Locate the cell with the specified text and output its (x, y) center coordinate. 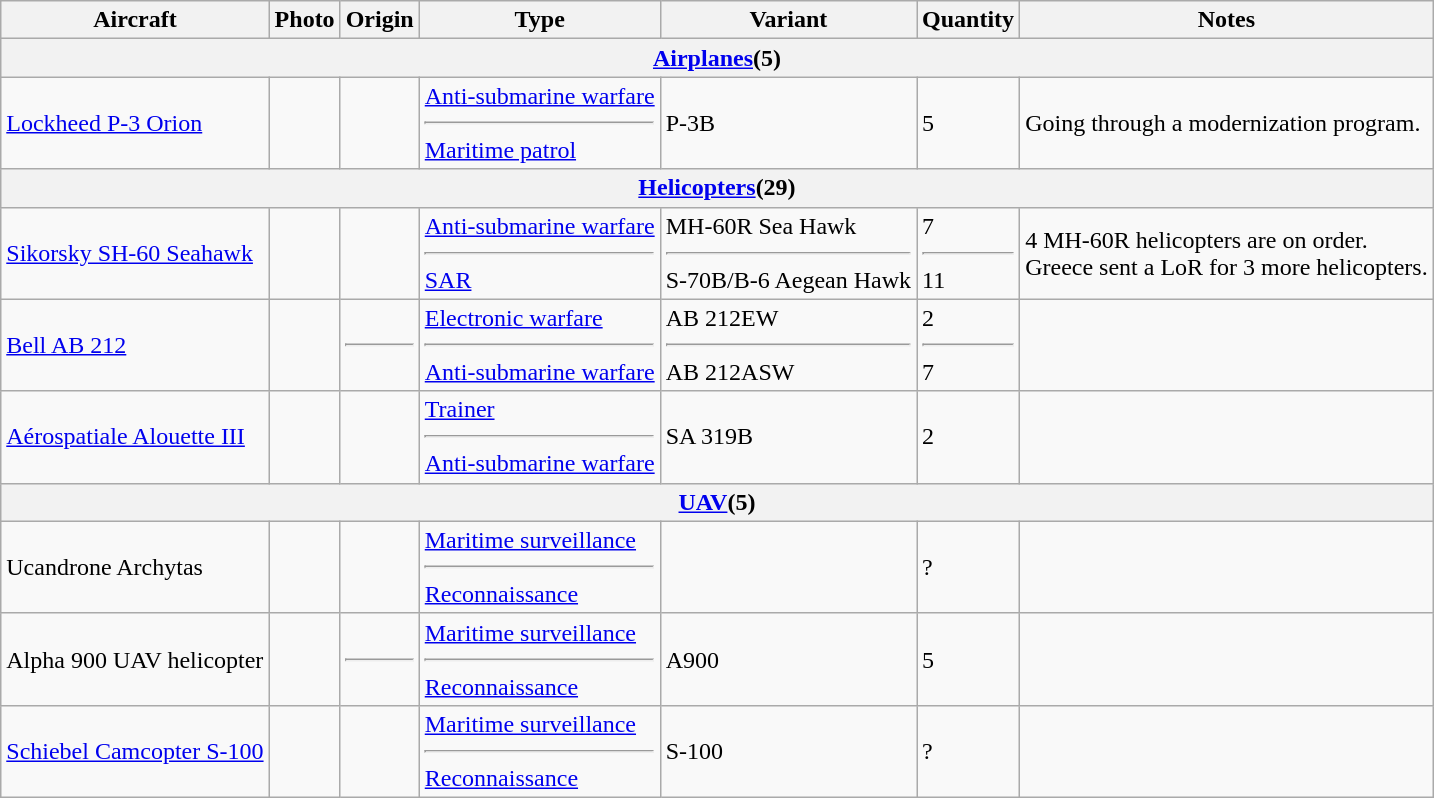
UAV(5) (717, 502)
2 (968, 437)
27 (968, 345)
Airplanes(5) (717, 58)
Anti-submarine warfareSAR (540, 253)
Notes (1227, 20)
Variant (788, 20)
Type (540, 20)
4 MH-60R helicopters are on order.Greece sent a LoR for 3 more helicopters. (1227, 253)
Aérospatiale Alouette III (135, 437)
Helicopters(29) (717, 188)
Sikorsky SH-60 Seahawk (135, 253)
AB 212EWAB 212ASW (788, 345)
P-3B (788, 123)
TrainerAnti-submarine warfare (540, 437)
Origin (380, 20)
Aircraft (135, 20)
MH-60R Sea HawkS-70Β/B-6 Aegean Hawk (788, 253)
Bell AB 212 (135, 345)
Photo (304, 20)
Lockheed P-3 Orion (135, 123)
Schiebel Camcopter S-100 (135, 751)
A900 (788, 659)
Ucandrone Archytas (135, 567)
S-100 (788, 751)
SA 319B (788, 437)
Electronic warfareAnti-submarine warfare (540, 345)
Anti-submarine warfareMaritime patrol (540, 123)
Alpha 900 UAV helicopter (135, 659)
711 (968, 253)
Going through a modernization program. (1227, 123)
Quantity (968, 20)
